Find where the given text appears and provide that cell's center as (X, Y) coordinate. 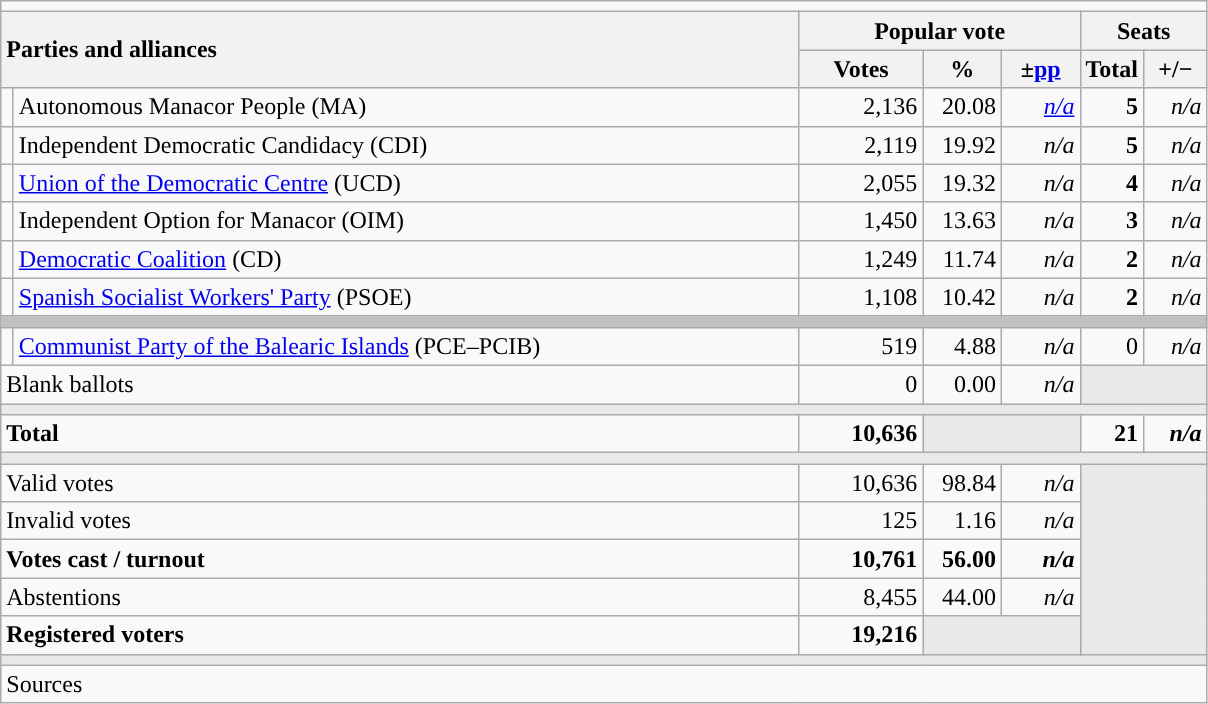
0.00 (962, 384)
10,761 (861, 559)
13.63 (962, 221)
3 (1112, 221)
Votes (861, 69)
11.74 (962, 259)
Autonomous Manacor People (MA) (406, 107)
+/− (1176, 69)
1,108 (861, 297)
1,450 (861, 221)
10.42 (962, 297)
1,249 (861, 259)
Blank ballots (400, 384)
Invalid votes (400, 521)
4.88 (962, 346)
125 (861, 521)
19,216 (861, 635)
±pp (1040, 69)
Parties and alliances (400, 50)
20.08 (962, 107)
Popular vote (940, 31)
Union of the Democratic Centre (UCD) (406, 183)
2,055 (861, 183)
98.84 (962, 483)
Votes cast / turnout (400, 559)
Independent Democratic Candidacy (CDI) (406, 145)
21 (1112, 434)
56.00 (962, 559)
19.92 (962, 145)
519 (861, 346)
Abstentions (400, 597)
Sources (604, 684)
Valid votes (400, 483)
Spanish Socialist Workers' Party (PSOE) (406, 297)
4 (1112, 183)
Registered voters (400, 635)
Communist Party of the Balearic Islands (PCE–PCIB) (406, 346)
2,119 (861, 145)
2,136 (861, 107)
19.32 (962, 183)
8,455 (861, 597)
Independent Option for Manacor (OIM) (406, 221)
1.16 (962, 521)
% (962, 69)
Seats (1144, 31)
Democratic Coalition (CD) (406, 259)
44.00 (962, 597)
